Detect which cell encompasses the target text, then output its (x, y) center coordinate. 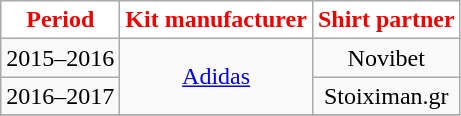
Kit manufacturer (216, 20)
Shirt partner (386, 20)
2015–2016 (60, 58)
Period (60, 20)
Novibet (386, 58)
2016–2017 (60, 96)
Stoiximan.gr (386, 96)
Adidas (216, 77)
